Locate the cell with the specified text and output its (x, y) center coordinate. 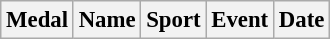
Medal (38, 20)
Event (240, 20)
Name (107, 20)
Date (301, 20)
Sport (174, 20)
